Locate the cell with the specified text and output its [x, y] center coordinate. 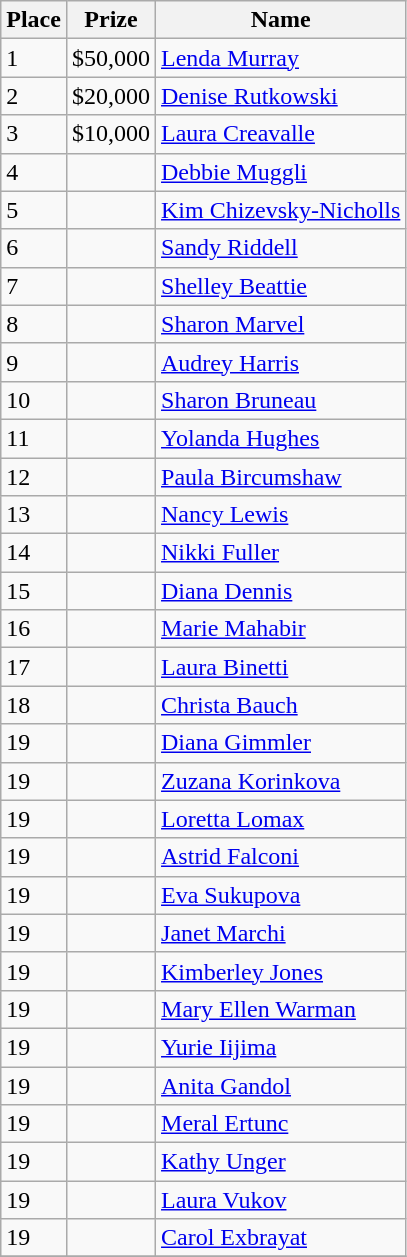
Lenda Murray [281, 58]
Sandy Riddell [281, 248]
Name [281, 20]
Mary Ellen Warman [281, 1009]
4 [34, 172]
$10,000 [110, 134]
Christa Bauch [281, 705]
2 [34, 96]
Nancy Lewis [281, 515]
Diana Dennis [281, 591]
Marie Mahabir [281, 629]
5 [34, 210]
Laura Binetti [281, 667]
Audrey Harris [281, 362]
12 [34, 477]
Nikki Fuller [281, 553]
$50,000 [110, 58]
Meral Ertunc [281, 1124]
1 [34, 58]
Denise Rutkowski [281, 96]
Debbie Muggli [281, 172]
11 [34, 438]
Carol Exbrayat [281, 1238]
Diana Gimmler [281, 743]
$20,000 [110, 96]
Kimberley Jones [281, 971]
Loretta Lomax [281, 819]
17 [34, 667]
9 [34, 362]
Shelley Beattie [281, 286]
Prize [110, 20]
8 [34, 324]
16 [34, 629]
Place [34, 20]
Astrid Falconi [281, 857]
13 [34, 515]
Laura Creavalle [281, 134]
Zuzana Korinkova [281, 781]
15 [34, 591]
7 [34, 286]
Sharon Bruneau [281, 400]
Kathy Unger [281, 1162]
10 [34, 400]
3 [34, 134]
6 [34, 248]
Paula Bircumshaw [281, 477]
Yurie Iijima [281, 1047]
14 [34, 553]
Kim Chizevsky-Nicholls [281, 210]
Eva Sukupova [281, 895]
Yolanda Hughes [281, 438]
Laura Vukov [281, 1200]
Janet Marchi [281, 933]
Anita Gandol [281, 1085]
Sharon Marvel [281, 324]
18 [34, 705]
